Pinpoint the cell where the given text exists, returning its (x, y) midpoint coordinate. 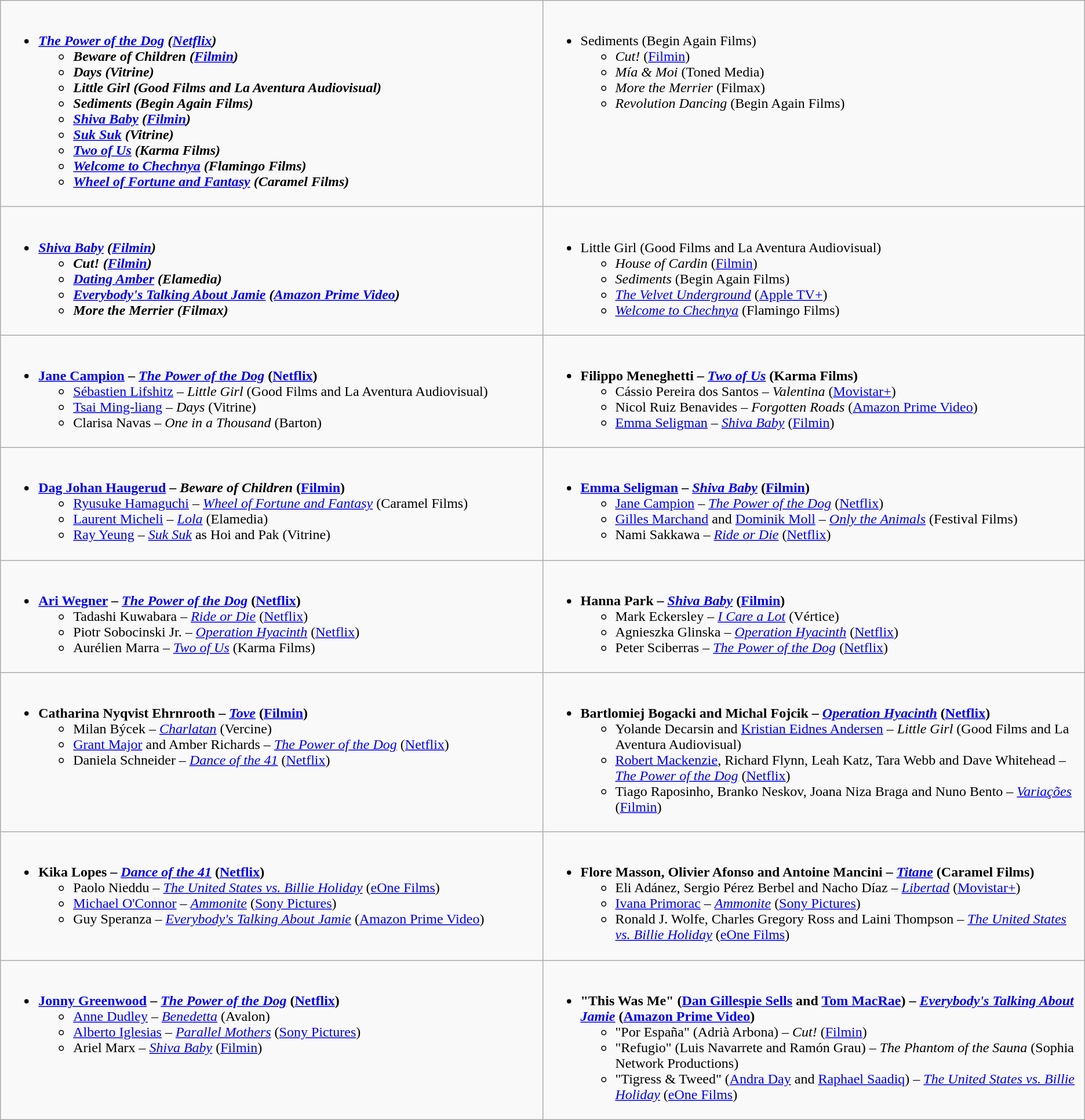
Sediments (Begin Again Films) Cut! (Filmin)Mía & Moi (Toned Media)More the Merrier (Filmax)Revolution Dancing (Begin Again Films) (814, 104)
Shiva Baby (Filmin) Cut! (Filmin)Dating Amber (Elamedia)Everybody's Talking About Jamie (Amazon Prime Video)More the Merrier (Filmax) (271, 271)
